Identify which cell holds the provided text, then report its [x, y] central coordinate. 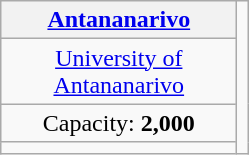
Antananarivo [119, 20]
Capacity: 2,000 [119, 123]
University of Antananarivo [119, 72]
